Extract the [x, y] coordinate from the center of the cell holding the provided text.  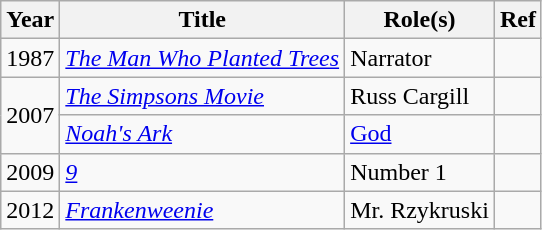
2007 [30, 115]
Mr. Rzykruski [420, 210]
Role(s) [420, 20]
Narrator [420, 58]
Noah's Ark [202, 134]
The Man Who Planted Trees [202, 58]
2012 [30, 210]
1987 [30, 58]
The Simpsons Movie [202, 96]
Title [202, 20]
Year [30, 20]
Ref [518, 20]
God [420, 134]
Frankenweenie [202, 210]
Number 1 [420, 172]
2009 [30, 172]
Russ Cargill [420, 96]
9 [202, 172]
